Scan for the cell matching the given text and deliver its [X, Y] coordinate at center. 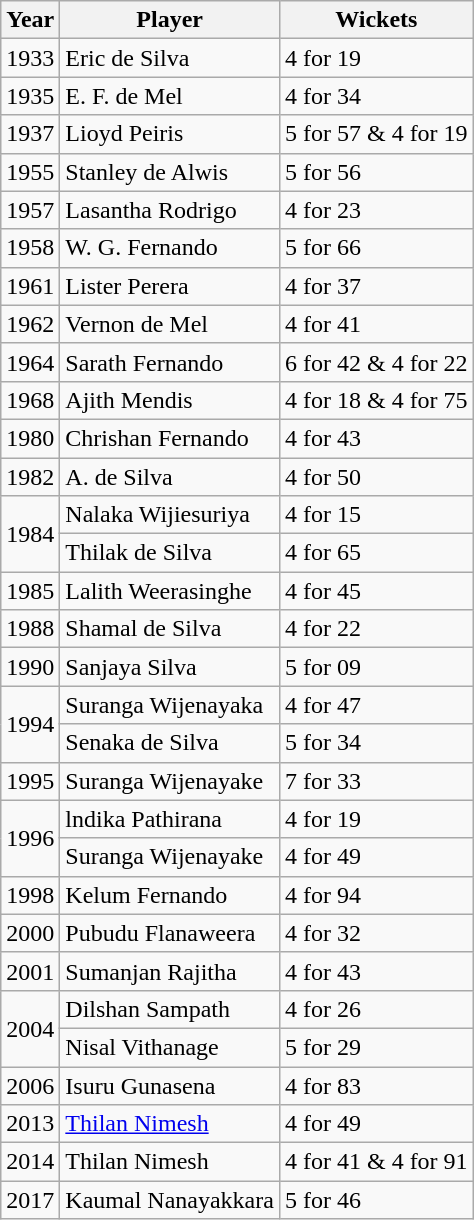
Year [30, 20]
1982 [30, 477]
1937 [30, 134]
1996 [30, 838]
Lister Perera [170, 286]
W. G. Fernando [170, 248]
1964 [30, 362]
4 for 37 [376, 286]
1968 [30, 400]
1933 [30, 58]
1961 [30, 286]
4 for 22 [376, 629]
Chrishan Fernando [170, 438]
4 for 50 [376, 477]
4 for 45 [376, 591]
4 for 47 [376, 705]
E. F. de Mel [170, 96]
5 for 34 [376, 743]
2013 [30, 1124]
5 for 46 [376, 1200]
Sanjaya Silva [170, 667]
Eric de Silva [170, 58]
7 for 33 [376, 781]
1935 [30, 96]
A. de Silva [170, 477]
Pubudu Flanaweera [170, 933]
Thilak de Silva [170, 553]
1990 [30, 667]
lndika Pathirana [170, 819]
4 for 65 [376, 553]
4 for 15 [376, 515]
Lalith Weerasinghe [170, 591]
1958 [30, 248]
Shamal de Silva [170, 629]
Dilshan Sampath [170, 1009]
2014 [30, 1162]
Stanley de Alwis [170, 172]
Kelum Fernando [170, 895]
2004 [30, 1028]
Vernon de Mel [170, 324]
Player [170, 20]
Sumanjan Rajitha [170, 971]
Suranga Wijenayaka [170, 705]
1985 [30, 591]
Wickets [376, 20]
1962 [30, 324]
2006 [30, 1085]
5 for 66 [376, 248]
4 for 32 [376, 933]
2000 [30, 933]
Isuru Gunasena [170, 1085]
4 for 26 [376, 1009]
1955 [30, 172]
1994 [30, 724]
2017 [30, 1200]
1998 [30, 895]
1980 [30, 438]
5 for 29 [376, 1047]
5 for 57 & 4 for 19 [376, 134]
1984 [30, 534]
5 for 09 [376, 667]
4 for 41 [376, 324]
Kaumal Nanayakkara [170, 1200]
4 for 34 [376, 96]
4 for 94 [376, 895]
4 for 83 [376, 1085]
1988 [30, 629]
Nisal Vithanage [170, 1047]
Nalaka Wijiesuriya [170, 515]
1995 [30, 781]
Lioyd Peiris [170, 134]
Lasantha Rodrigo [170, 210]
2001 [30, 971]
Senaka de Silva [170, 743]
4 for 23 [376, 210]
Sarath Fernando [170, 362]
4 for 18 & 4 for 75 [376, 400]
5 for 56 [376, 172]
1957 [30, 210]
6 for 42 & 4 for 22 [376, 362]
Ajith Mendis [170, 400]
4 for 41 & 4 for 91 [376, 1162]
